Extract the (x, y) coordinate from the center of the cell holding the provided text.  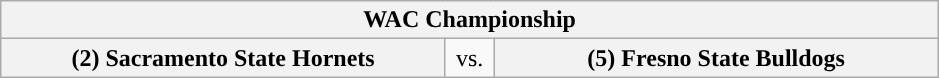
(5) Fresno State Bulldogs (716, 58)
vs. (470, 58)
WAC Championship (470, 20)
(2) Sacramento State Hornets (224, 58)
